Extract the (x, y) coordinate from the center of the cell holding the provided text.  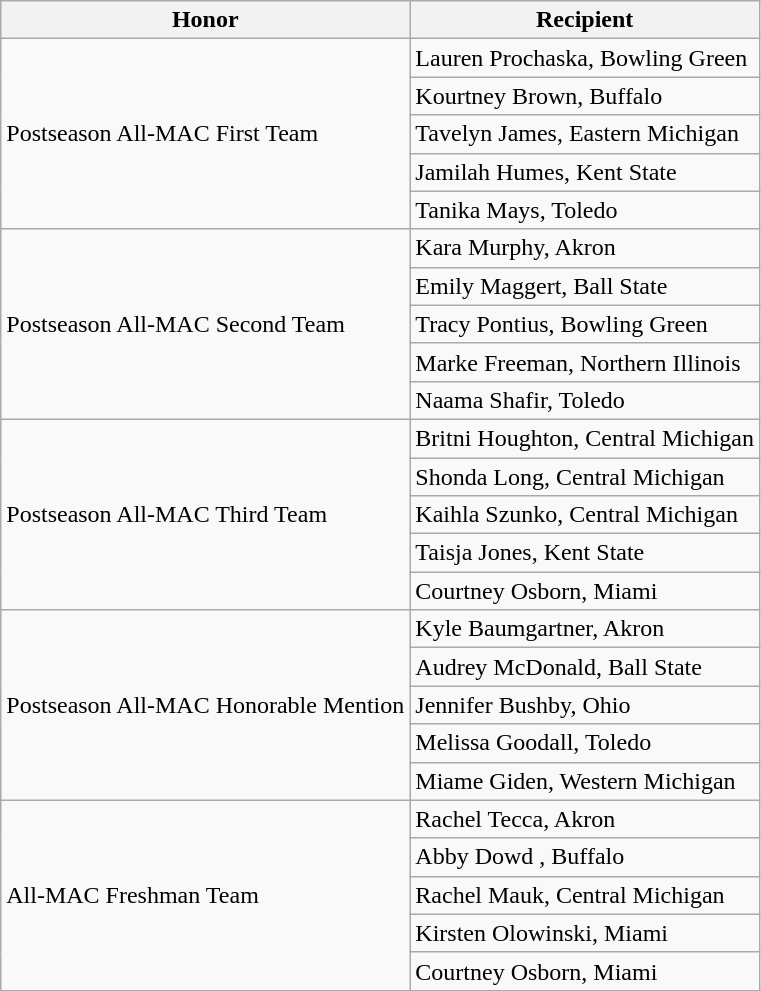
Honor (206, 20)
Postseason All-MAC First Team (206, 134)
Tavelyn James, Eastern Michigan (585, 134)
Tracy Pontius, Bowling Green (585, 324)
Postseason All-MAC Second Team (206, 324)
Postseason All-MAC Honorable Mention (206, 705)
Kourtney Brown, Buffalo (585, 96)
Tanika Mays, Toledo (585, 210)
Miame Giden, Western Michigan (585, 781)
Postseason All-MAC Third Team (206, 514)
Marke Freeman, Northern Illinois (585, 362)
Naama Shafir, Toledo (585, 400)
Lauren Prochaska, Bowling Green (585, 58)
Recipient (585, 20)
Audrey McDonald, Ball State (585, 667)
Kara Murphy, Akron (585, 248)
Kyle Baumgartner, Akron (585, 629)
Taisja Jones, Kent State (585, 553)
Shonda Long, Central Michigan (585, 477)
Rachel Tecca, Akron (585, 819)
Rachel Mauk, Central Michigan (585, 895)
Melissa Goodall, Toledo (585, 743)
Jamilah Humes, Kent State (585, 172)
Kaihla Szunko, Central Michigan (585, 515)
Abby Dowd , Buffalo (585, 857)
Britni Houghton, Central Michigan (585, 438)
Jennifer Bushby, Ohio (585, 705)
Kirsten Olowinski, Miami (585, 933)
All-MAC Freshman Team (206, 895)
Emily Maggert, Ball State (585, 286)
